For the text-containing cell, return its midpoint in [X, Y] coordinate format. 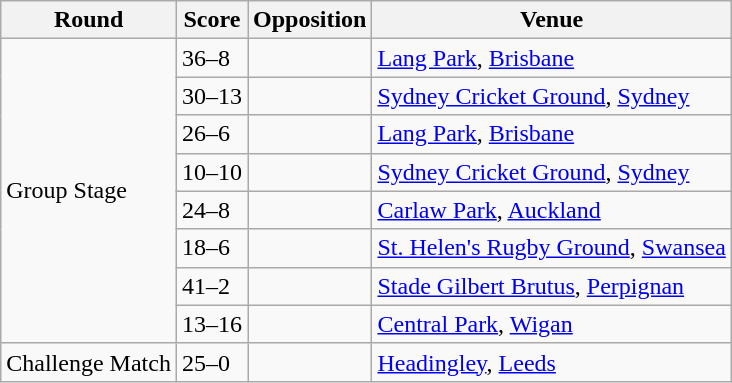
36–8 [212, 58]
41–2 [212, 286]
18–6 [212, 248]
30–13 [212, 96]
St. Helen's Rugby Ground, Swansea [552, 248]
Headingley, Leeds [552, 362]
Venue [552, 20]
24–8 [212, 210]
Stade Gilbert Brutus, Perpignan [552, 286]
Carlaw Park, Auckland [552, 210]
26–6 [212, 134]
Opposition [310, 20]
25–0 [212, 362]
Central Park, Wigan [552, 324]
Group Stage [89, 191]
Challenge Match [89, 362]
Round [89, 20]
13–16 [212, 324]
10–10 [212, 172]
Score [212, 20]
